Identify which cell holds the provided text, then report its [X, Y] central coordinate. 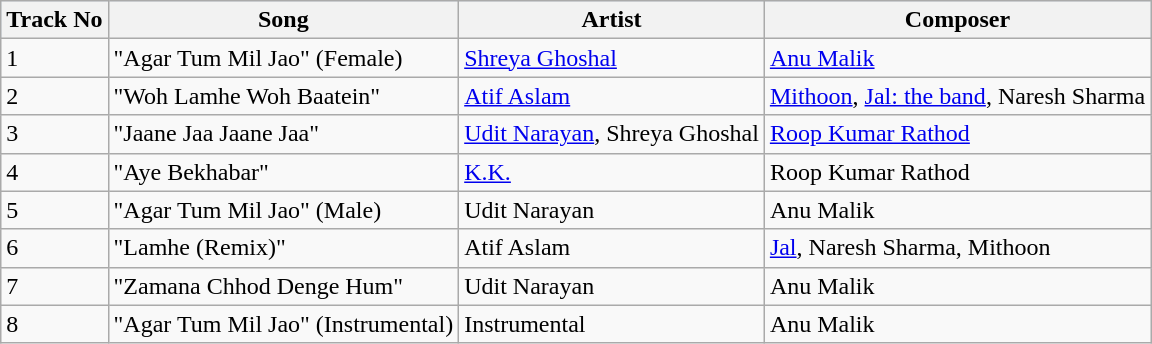
"Lamhe (Remix)" [284, 248]
6 [54, 248]
"Jaane Jaa Jaane Jaa" [284, 134]
Artist [612, 20]
Jal, Naresh Sharma, Mithoon [957, 248]
5 [54, 210]
7 [54, 286]
Song [284, 20]
Shreya Ghoshal [612, 58]
Instrumental [612, 324]
"Aye Bekhabar" [284, 172]
Composer [957, 20]
Track No [54, 20]
2 [54, 96]
"Zamana Chhod Denge Hum" [284, 286]
Udit Narayan, Shreya Ghoshal [612, 134]
1 [54, 58]
"Agar Tum Mil Jao" (Instrumental) [284, 324]
"Agar Tum Mil Jao" (Male) [284, 210]
K.K. [612, 172]
"Agar Tum Mil Jao" (Female) [284, 58]
8 [54, 324]
Mithoon, Jal: the band, Naresh Sharma [957, 96]
3 [54, 134]
"Woh Lamhe Woh Baatein" [284, 96]
4 [54, 172]
